Determine the (x, y) coordinate at the center of the cell enclosing the given text.  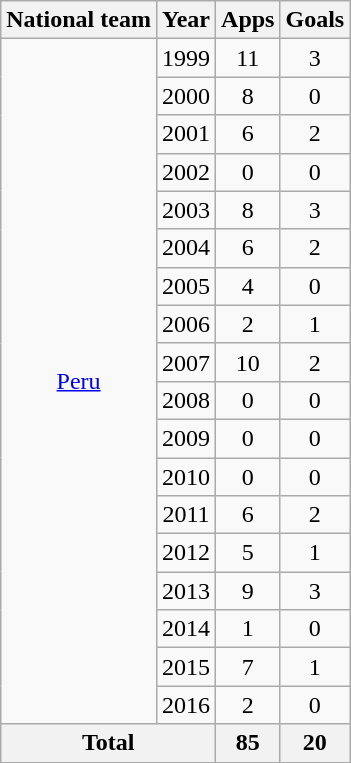
2007 (186, 362)
2012 (186, 553)
Goals (315, 20)
9 (248, 591)
20 (315, 743)
2004 (186, 248)
Peru (79, 382)
2002 (186, 172)
2016 (186, 705)
2014 (186, 629)
Year (186, 20)
1999 (186, 58)
4 (248, 286)
2011 (186, 515)
Apps (248, 20)
2005 (186, 286)
2009 (186, 438)
2006 (186, 324)
2000 (186, 96)
5 (248, 553)
11 (248, 58)
2013 (186, 591)
2003 (186, 210)
Total (108, 743)
85 (248, 743)
2015 (186, 667)
2010 (186, 477)
7 (248, 667)
2008 (186, 400)
2001 (186, 134)
National team (79, 20)
10 (248, 362)
